Extract the [x, y] coordinate from the center of the cell holding the provided text.  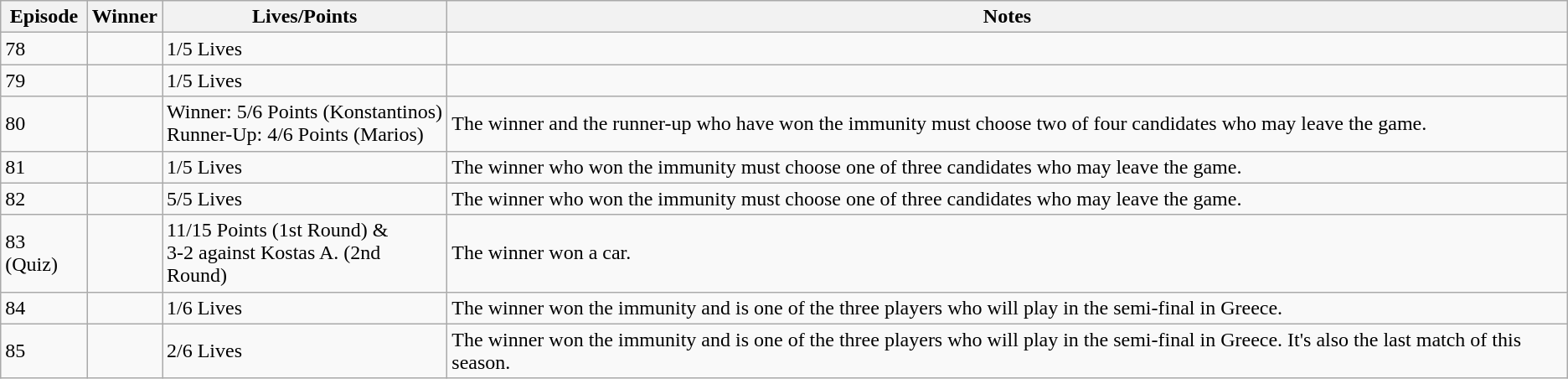
81 [44, 167]
Notes [1007, 17]
83 (Quiz) [44, 253]
1/6 Lives [305, 308]
84 [44, 308]
Winner: 5/6 Points (Konstantinos)Runner-Up: 4/6 Points (Marios) [305, 124]
Winner [124, 17]
11/15 Points (1st Round) & 3-2 against Kostas A. (2nd Round) [305, 253]
5/5 Lives [305, 199]
82 [44, 199]
Lives/Points [305, 17]
The winner won the immunity and is one of the three players who will play in the semi-final in Greece. It's also the last match of this season. [1007, 350]
The winner won the immunity and is one of the three players who will play in the semi-final in Greece. [1007, 308]
The winner won a car. [1007, 253]
85 [44, 350]
2/6 Lives [305, 350]
The winner and the runner-up who have won the immunity must choose two of four candidates who may leave the game. [1007, 124]
Episode [44, 17]
80 [44, 124]
79 [44, 80]
78 [44, 49]
